Output the (X, Y) coordinate of the center of the cell containing the given text.  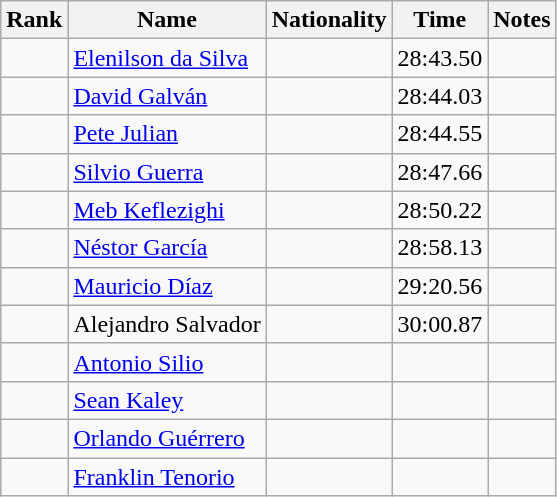
Meb Keflezighi (167, 210)
Néstor García (167, 248)
28:43.50 (440, 58)
Mauricio Díaz (167, 286)
Name (167, 20)
Franklin Tenorio (167, 477)
Sean Kaley (167, 400)
29:20.56 (440, 286)
Orlando Guérrero (167, 438)
28:50.22 (440, 210)
30:00.87 (440, 324)
Notes (522, 20)
28:44.03 (440, 96)
Time (440, 20)
28:47.66 (440, 172)
Nationality (329, 20)
Elenilson da Silva (167, 58)
28:58.13 (440, 248)
David Galván (167, 96)
Rank (34, 20)
Alejandro Salvador (167, 324)
Silvio Guerra (167, 172)
Antonio Silio (167, 362)
Pete Julian (167, 134)
28:44.55 (440, 134)
